Identify which cell holds the provided text, then report its (X, Y) central coordinate. 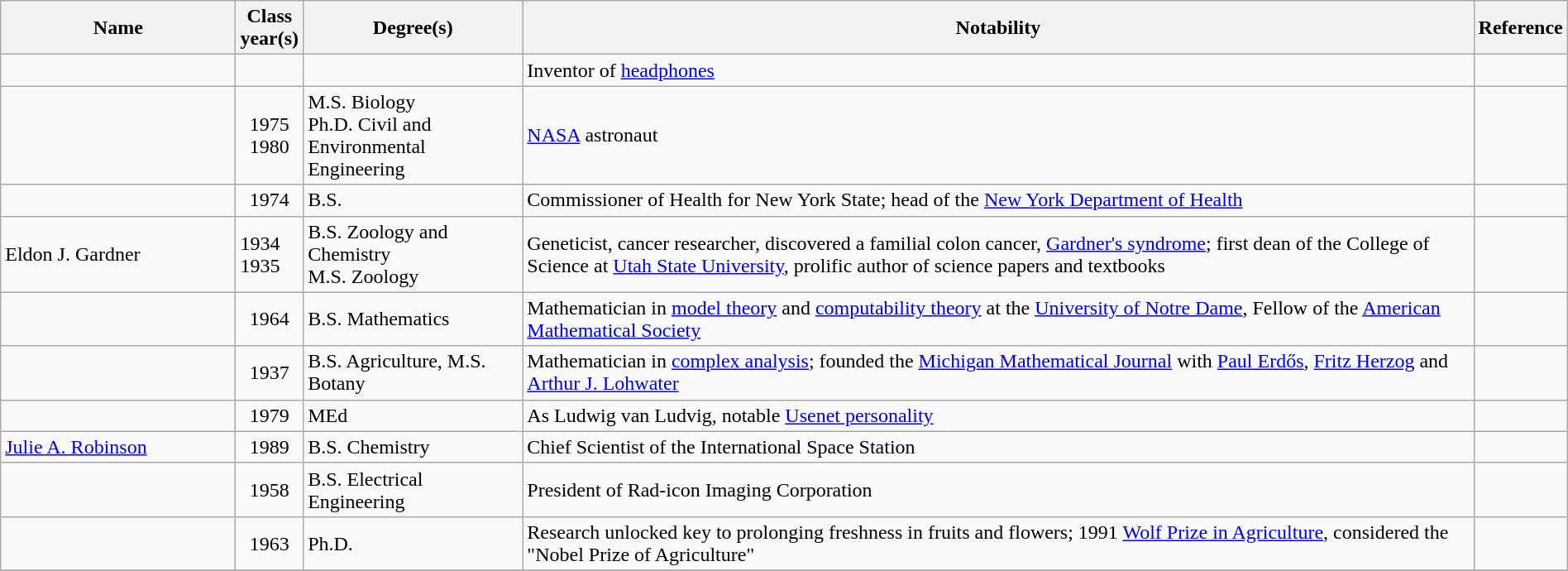
B.S. Mathematics (414, 319)
1963 (270, 543)
Mathematician in complex analysis; founded the Michigan Mathematical Journal with Paul Erdős, Fritz Herzog and Arthur J. Lohwater (998, 372)
Reference (1520, 28)
Eldon J. Gardner (118, 254)
1958 (270, 490)
B.S. Chemistry (414, 447)
Degree(s) (414, 28)
1964 (270, 319)
1989 (270, 447)
B.S. (414, 200)
Mathematician in model theory and computability theory at the University of Notre Dame, Fellow of the American Mathematical Society (998, 319)
Inventor of headphones (998, 70)
19751980 (270, 136)
B.S. Zoology and ChemistryM.S. Zoology (414, 254)
Chief Scientist of the International Space Station (998, 447)
1979 (270, 415)
President of Rad-icon Imaging Corporation (998, 490)
MEd (414, 415)
Class year(s) (270, 28)
NASA astronaut (998, 136)
Commissioner of Health for New York State; head of the New York Department of Health (998, 200)
Julie A. Robinson (118, 447)
B.S. Electrical Engineering (414, 490)
Notability (998, 28)
As Ludwig van Ludvig, notable Usenet personality (998, 415)
1974 (270, 200)
Name (118, 28)
1937 (270, 372)
Research unlocked key to prolonging freshness in fruits and flowers; 1991 Wolf Prize in Agriculture, considered the "Nobel Prize of Agriculture" (998, 543)
Ph.D. (414, 543)
B.S. Agriculture, M.S. Botany (414, 372)
M.S. BiologyPh.D. Civil and Environmental Engineering (414, 136)
19341935 (270, 254)
